Return the [x, y] coordinate for the center point of the cell that contains the specified text.  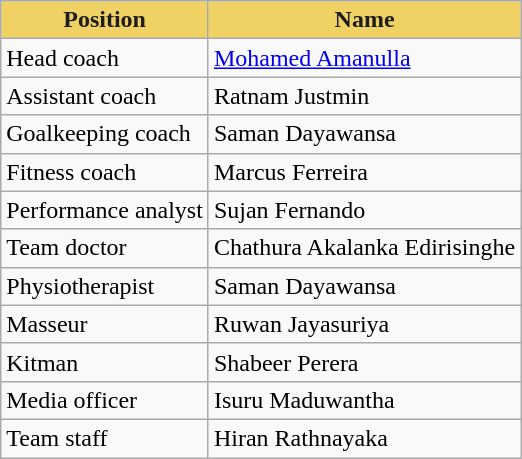
Kitman [105, 362]
Mohamed Amanulla [364, 58]
Performance analyst [105, 210]
Name [364, 20]
Position [105, 20]
Hiran Rathnayaka [364, 438]
Goalkeeping coach [105, 134]
Masseur [105, 324]
Media officer [105, 400]
Ruwan Jayasuriya [364, 324]
Sujan Fernando [364, 210]
Team doctor [105, 248]
Marcus Ferreira [364, 172]
Shabeer Perera [364, 362]
Team staff [105, 438]
Fitness coach [105, 172]
Isuru Maduwantha [364, 400]
Ratnam Justmin [364, 96]
Chathura Akalanka Edirisinghe [364, 248]
Physiotherapist [105, 286]
Assistant coach [105, 96]
Head coach [105, 58]
